Pinpoint the cell where the given text exists, returning its [X, Y] midpoint coordinate. 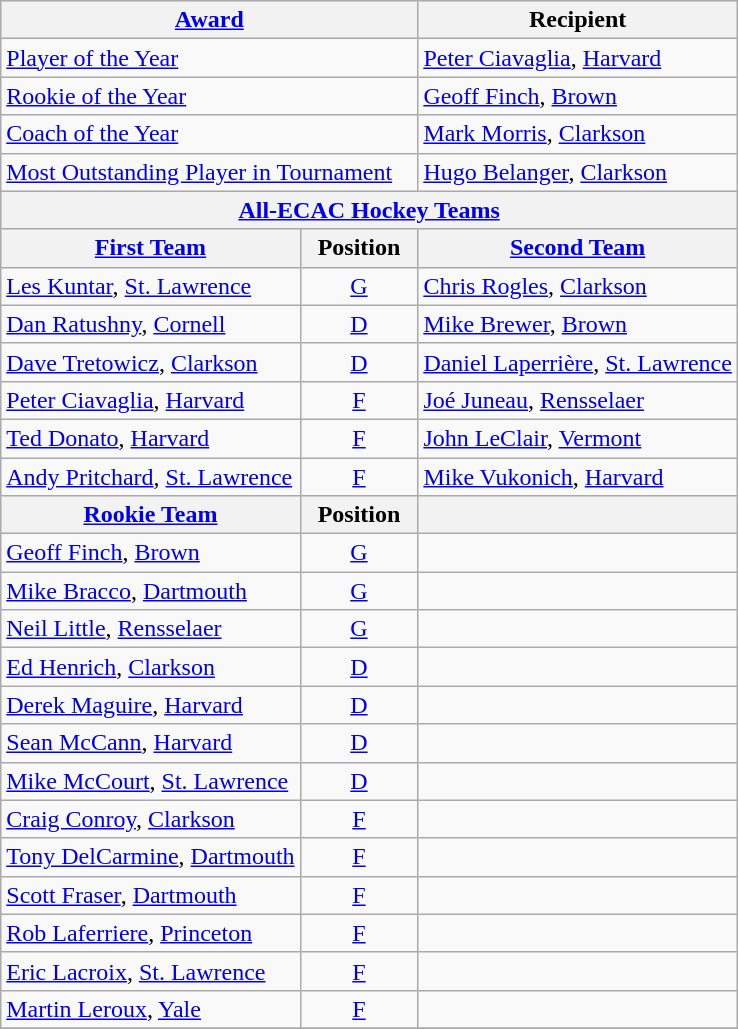
Ted Donato, Harvard [150, 438]
Recipient [578, 20]
Mike Vukonich, Harvard [578, 477]
Mike McCourt, St. Lawrence [150, 781]
Award [210, 20]
Craig Conroy, Clarkson [150, 819]
Hugo Belanger, Clarkson [578, 172]
John LeClair, Vermont [578, 438]
Neil Little, Rensselaer [150, 629]
Most Outstanding Player in Tournament [210, 172]
Chris Rogles, Clarkson [578, 286]
Mike Brewer, Brown [578, 324]
Tony DelCarmine, Dartmouth [150, 857]
Daniel Laperrière, St. Lawrence [578, 362]
All-ECAC Hockey Teams [370, 210]
Scott Fraser, Dartmouth [150, 895]
Rob Laferriere, Princeton [150, 933]
Player of the Year [210, 58]
Rookie Team [150, 515]
Mike Bracco, Dartmouth [150, 591]
Dan Ratushny, Cornell [150, 324]
Dave Tretowicz, Clarkson [150, 362]
Derek Maguire, Harvard [150, 705]
Joé Juneau, Rensselaer [578, 400]
Andy Pritchard, St. Lawrence [150, 477]
Coach of the Year [210, 134]
Sean McCann, Harvard [150, 743]
Second Team [578, 248]
Rookie of the Year [210, 96]
First Team [150, 248]
Eric Lacroix, St. Lawrence [150, 971]
Les Kuntar, St. Lawrence [150, 286]
Mark Morris, Clarkson [578, 134]
Ed Henrich, Clarkson [150, 667]
Martin Leroux, Yale [150, 1009]
